Determine the [x, y] coordinate at the center of the cell enclosing the given text.  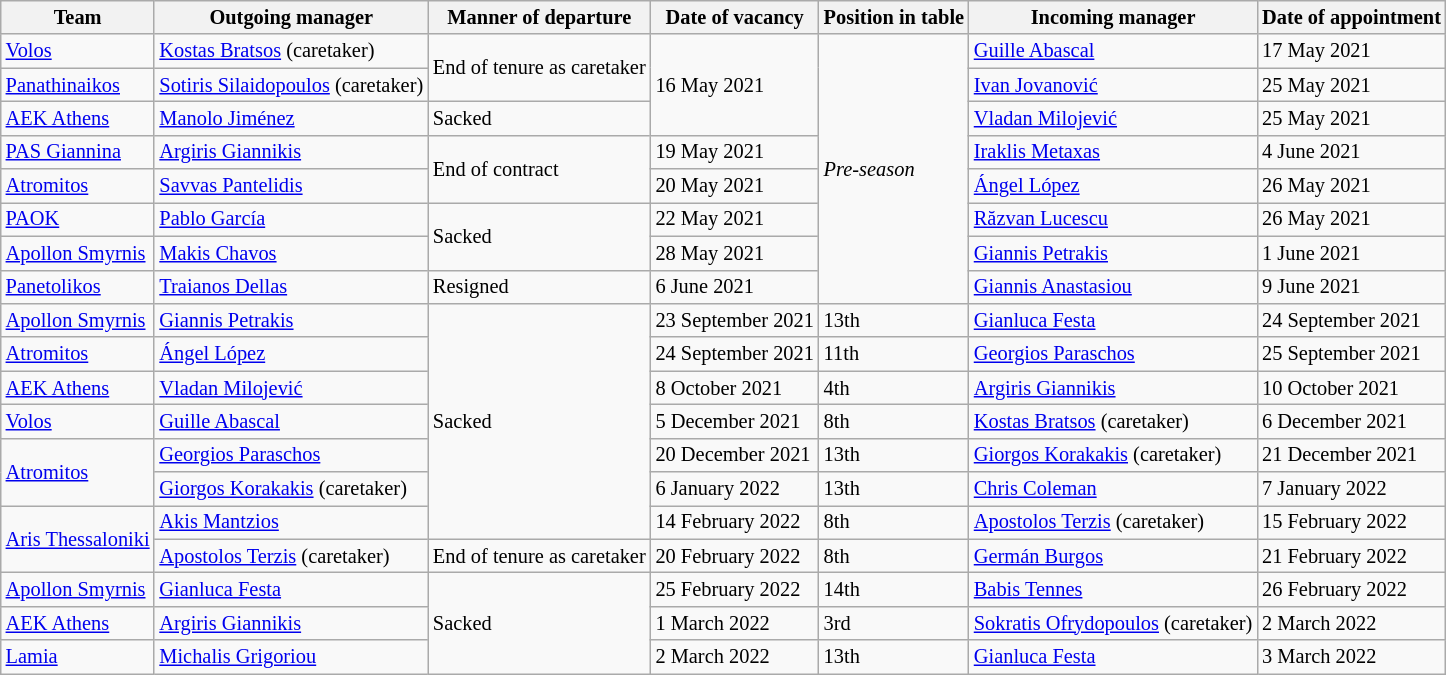
Outgoing manager [291, 17]
25 February 2022 [735, 589]
21 December 2021 [1352, 455]
14 February 2022 [735, 522]
Traianos Dellas [291, 287]
End of contract [540, 168]
1 June 2021 [1352, 253]
14th [894, 589]
20 December 2021 [735, 455]
Răzvan Lucescu [1113, 219]
25 September 2021 [1352, 354]
4 June 2021 [1352, 152]
Position in table [894, 17]
19 May 2021 [735, 152]
Manolo Jiménez [291, 118]
11th [894, 354]
Babis Tennes [1113, 589]
Panetolikos [78, 287]
5 December 2021 [735, 421]
Makis Chavos [291, 253]
Sokratis Ofrydopoulos (caretaker) [1113, 623]
Lamia [78, 657]
22 May 2021 [735, 219]
26 February 2022 [1352, 589]
23 September 2021 [735, 320]
Date of vacancy [735, 17]
Team [78, 17]
3 March 2022 [1352, 657]
20 February 2022 [735, 556]
Germán Burgos [1113, 556]
Giannis Anastasiou [1113, 287]
3rd [894, 623]
PAS Giannina [78, 152]
Incoming manager [1113, 17]
Chris Coleman [1113, 489]
PAOK [78, 219]
Iraklis Metaxas [1113, 152]
7 January 2022 [1352, 489]
Pre-season [894, 168]
17 May 2021 [1352, 51]
Akis Mantzios [291, 522]
16 May 2021 [735, 84]
Ivan Jovanović [1113, 85]
Michalis Grigoriou [291, 657]
1 Μarch 2022 [735, 623]
6 January 2022 [735, 489]
Pablo García [291, 219]
6 December 2021 [1352, 421]
9 June 2021 [1352, 287]
28 May 2021 [735, 253]
Panathinaikos [78, 85]
Sotiris Silaidopoulos (caretaker) [291, 85]
15 February 2022 [1352, 522]
6 June 2021 [735, 287]
Aris Thessaloniki [78, 538]
8 October 2021 [735, 388]
Savvas Pantelidis [291, 186]
10 October 2021 [1352, 388]
20 Μay 2021 [735, 186]
Manner of departure [540, 17]
21 February 2022 [1352, 556]
Resigned [540, 287]
Date of appointment [1352, 17]
4th [894, 388]
